Determine the [x, y] coordinate at the center of the cell enclosing the given text.  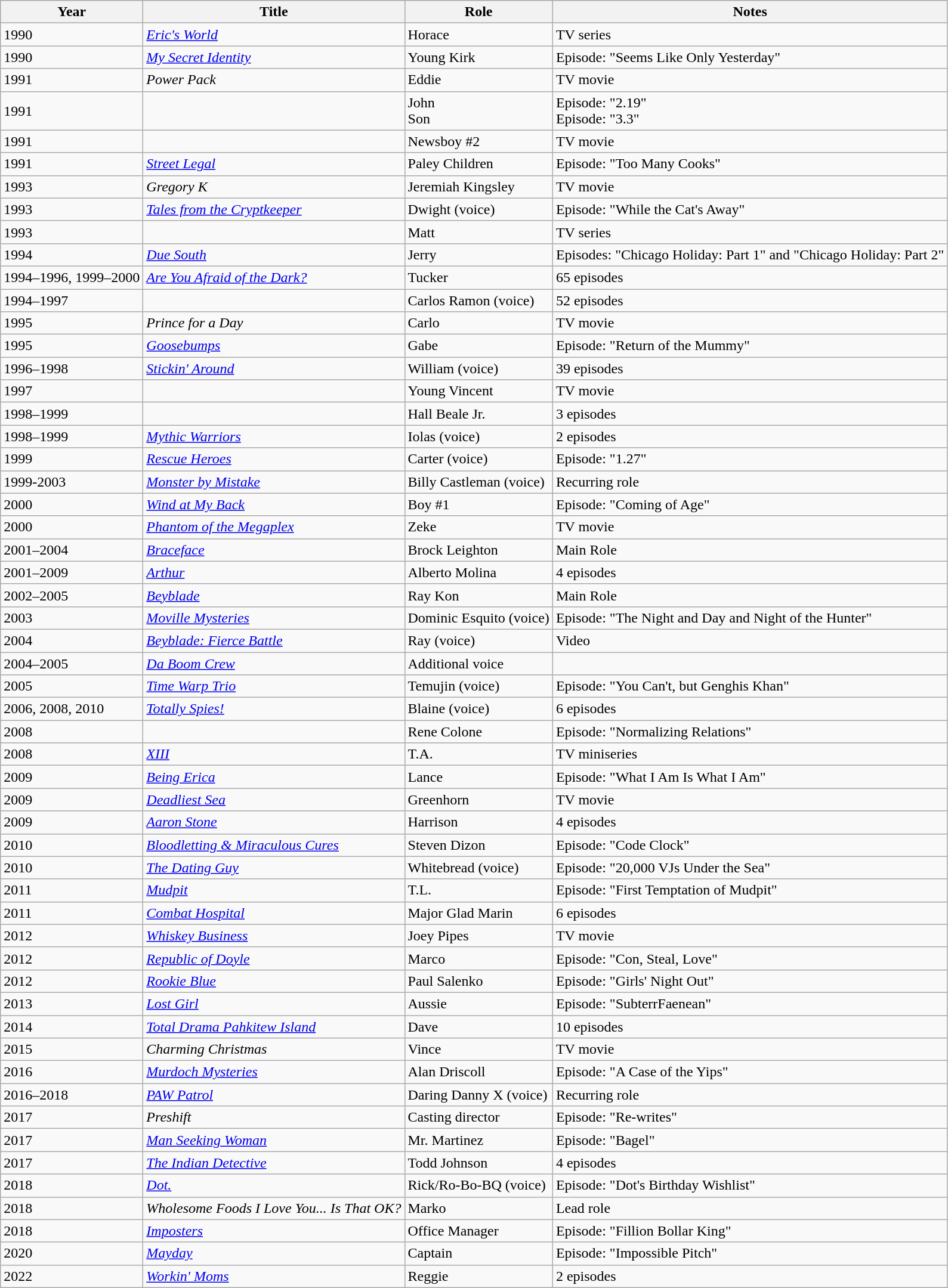
Ray Kon [478, 595]
2016 [72, 1072]
Bloodletting & Miraculous Cures [274, 845]
Episode: "First Temptation of Mudpit" [750, 890]
Moville Mysteries [274, 618]
Preshift [274, 1117]
2015 [72, 1049]
Monster by Mistake [274, 482]
William (voice) [478, 369]
10 episodes [750, 1026]
Office Manager [478, 1231]
Street Legal [274, 164]
Eddie [478, 80]
Episode: "Bagel" [750, 1140]
My Secret Identity [274, 57]
Lance [478, 777]
Episode: "While the Cat's Away" [750, 209]
Workin' Moms [274, 1276]
Billy Castleman (voice) [478, 482]
Episode: "What I Am Is What I Am" [750, 777]
Ray (voice) [478, 640]
52 episodes [750, 300]
1999-2003 [72, 482]
Republic of Doyle [274, 958]
Totally Spies! [274, 709]
Video [750, 640]
2006, 2008, 2010 [72, 709]
Power Pack [274, 80]
Episode: "Return of the Mummy" [750, 346]
Beyblade: Fierce Battle [274, 640]
Episode: "Impossible Pitch" [750, 1253]
Casting director [478, 1117]
39 episodes [750, 369]
T.A. [478, 754]
2004 [72, 640]
2003 [72, 618]
Aussie [478, 1004]
JohnSon [478, 111]
TV miniseries [750, 754]
T.L. [478, 890]
2020 [72, 1253]
Notes [750, 12]
Alan Driscoll [478, 1072]
Young Kirk [478, 57]
Episode: "Too Many Cooks" [750, 164]
Paul Salenko [478, 981]
2004–2005 [72, 664]
Rescue Heroes [274, 459]
Hall Beale Jr. [478, 414]
Lost Girl [274, 1004]
Carter (voice) [478, 459]
65 episodes [750, 277]
Episode: "Re-writes" [750, 1117]
Eric's World [274, 35]
Lead role [750, 1208]
Jerry [478, 255]
Mythic Warriors [274, 436]
Man Seeking Woman [274, 1140]
Episode: "Seems Like Only Yesterday" [750, 57]
Wholesome Foods I Love You... Is That OK? [274, 1208]
Dominic Esquito (voice) [478, 618]
Murdoch Mysteries [274, 1072]
The Dating Guy [274, 868]
Episode: "Coming of Age" [750, 504]
Alberto Molina [478, 572]
Episode: "Dot's Birthday Wishlist" [750, 1185]
Episode: "The Night and Day and Night of the Hunter" [750, 618]
Reggie [478, 1276]
2013 [72, 1004]
Iolas (voice) [478, 436]
Todd Johnson [478, 1163]
Whiskey Business [274, 936]
Dwight (voice) [478, 209]
Rookie Blue [274, 981]
Dot. [274, 1185]
Episode: "20,000 VJs Under the Sea" [750, 868]
Whitebread (voice) [478, 868]
Additional voice [478, 664]
Temujin (voice) [478, 686]
Braceface [274, 550]
Aaron Stone [274, 822]
Are You Afraid of the Dark? [274, 277]
Beyblade [274, 595]
2001–2004 [72, 550]
1997 [72, 391]
Dave [478, 1026]
Charming Christmas [274, 1049]
3 episodes [750, 414]
Time Warp Trio [274, 686]
1996–1998 [72, 369]
Episode: "Con, Steal, Love" [750, 958]
Rick/Ro-Bo-BQ (voice) [478, 1185]
Major Glad Marin [478, 913]
Title [274, 12]
1994–1996, 1999–2000 [72, 277]
Rene Colone [478, 732]
Episode: "You Can't, but Genghis Khan" [750, 686]
Deadliest Sea [274, 800]
PAW Patrol [274, 1095]
Gabe [478, 346]
1999 [72, 459]
Boy #1 [478, 504]
2005 [72, 686]
Paley Children [478, 164]
Mr. Martinez [478, 1140]
Goosebumps [274, 346]
Newsboy #2 [478, 141]
Brock Leighton [478, 550]
Steven Dizon [478, 845]
Phantom of the Megaplex [274, 527]
Episode: "Normalizing Relations" [750, 732]
Matt [478, 232]
Arthur [274, 572]
Episode: "Girls' Night Out" [750, 981]
2002–2005 [72, 595]
Greenhorn [478, 800]
Daring Danny X (voice) [478, 1095]
Total Drama Pahkitew Island [274, 1026]
Zeke [478, 527]
Episode: "Fillion Bollar King" [750, 1231]
Combat Hospital [274, 913]
Tucker [478, 277]
Marko [478, 1208]
The Indian Detective [274, 1163]
XIII [274, 754]
Episode: "A Case of the Yips" [750, 1072]
Harrison [478, 822]
Episodes: "Chicago Holiday: Part 1" and "Chicago Holiday: Part 2" [750, 255]
Episode: "1.27" [750, 459]
Mayday [274, 1253]
Da Boom Crew [274, 664]
Young Vincent [478, 391]
Blaine (voice) [478, 709]
Wind at My Back [274, 504]
2016–2018 [72, 1095]
Year [72, 12]
Captain [478, 1253]
Carlo [478, 323]
1994 [72, 255]
1994–1997 [72, 300]
2022 [72, 1276]
Gregory K [274, 187]
2014 [72, 1026]
Carlos Ramon (voice) [478, 300]
Joey Pipes [478, 936]
Imposters [274, 1231]
Mudpit [274, 890]
Being Erica [274, 777]
2001–2009 [72, 572]
Episode: "2.19"Episode: "3.3" [750, 111]
Due South [274, 255]
Episode: "SubterrFaenean" [750, 1004]
Role [478, 12]
Episode: "Code Clock" [750, 845]
Jeremiah Kingsley [478, 187]
Marco [478, 958]
Tales from the Cryptkeeper [274, 209]
Stickin' Around [274, 369]
Vince [478, 1049]
Prince for a Day [274, 323]
Horace [478, 35]
